Return (x, y) of the center of cell containing provided text 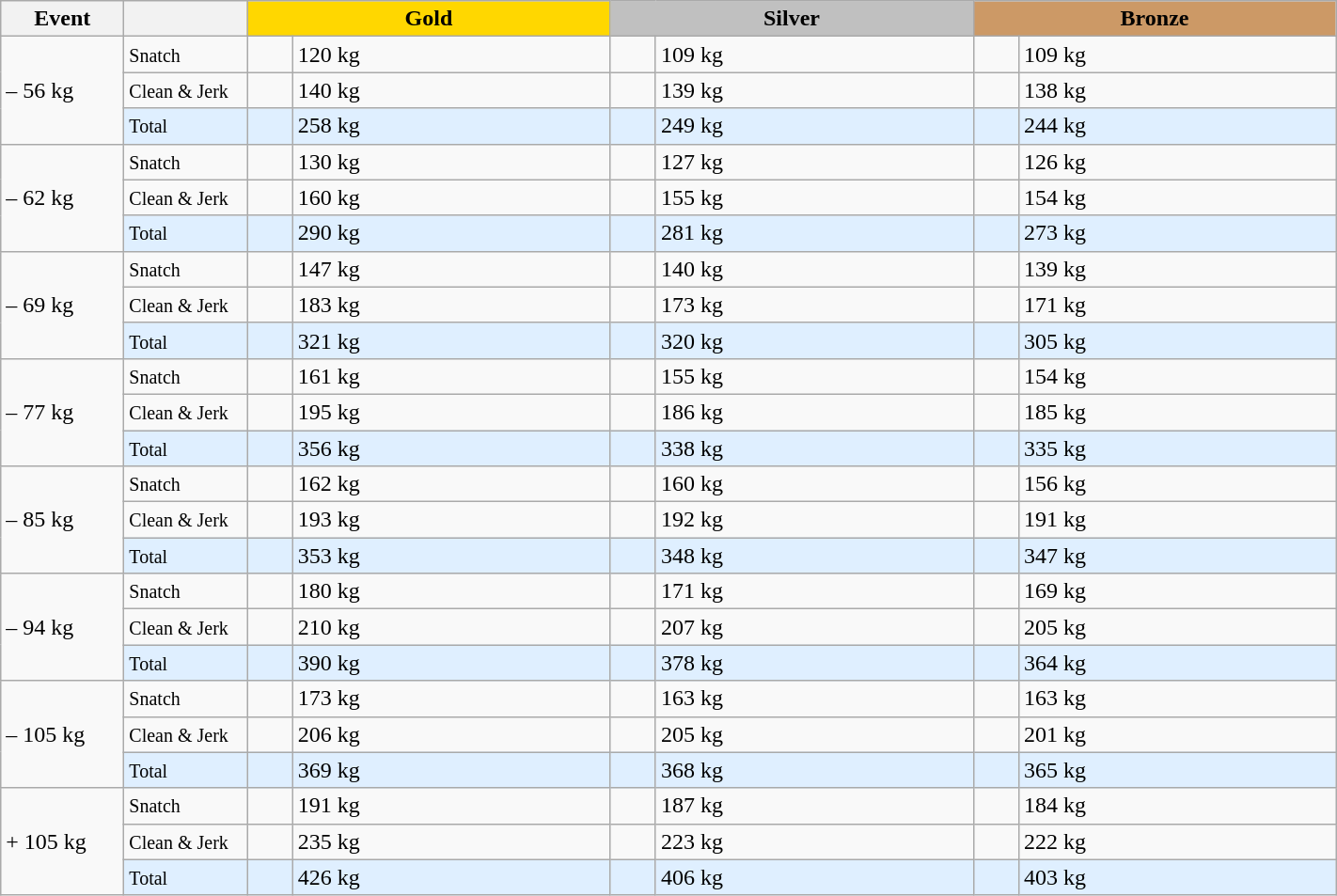
320 kg (814, 340)
235 kg (451, 841)
156 kg (1177, 484)
258 kg (451, 126)
+ 105 kg (62, 841)
347 kg (1177, 556)
161 kg (451, 376)
338 kg (814, 448)
180 kg (451, 591)
207 kg (814, 627)
390 kg (451, 663)
– 85 kg (62, 520)
– 94 kg (62, 627)
335 kg (1177, 448)
426 kg (451, 877)
Bronze (1155, 19)
273 kg (1177, 233)
138 kg (1177, 90)
127 kg (814, 162)
281 kg (814, 233)
365 kg (1177, 770)
130 kg (451, 162)
305 kg (1177, 340)
162 kg (451, 484)
378 kg (814, 663)
Gold (429, 19)
195 kg (451, 412)
– 69 kg (62, 305)
Event (62, 19)
249 kg (814, 126)
Silver (792, 19)
– 62 kg (62, 197)
147 kg (451, 269)
356 kg (451, 448)
348 kg (814, 556)
290 kg (451, 233)
201 kg (1177, 734)
185 kg (1177, 412)
353 kg (451, 556)
186 kg (814, 412)
193 kg (451, 520)
120 kg (451, 55)
169 kg (1177, 591)
184 kg (1177, 806)
187 kg (814, 806)
206 kg (451, 734)
192 kg (814, 520)
403 kg (1177, 877)
183 kg (451, 305)
321 kg (451, 340)
406 kg (814, 877)
368 kg (814, 770)
210 kg (451, 627)
369 kg (451, 770)
– 77 kg (62, 412)
223 kg (814, 841)
– 56 kg (62, 90)
– 105 kg (62, 734)
222 kg (1177, 841)
126 kg (1177, 162)
244 kg (1177, 126)
364 kg (1177, 663)
